Find where the given text appears and provide that cell's center as (x, y) coordinate. 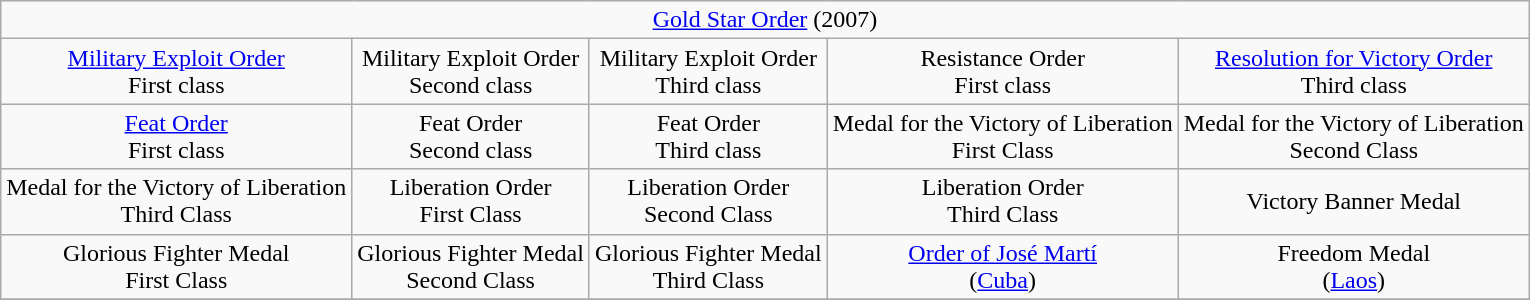
Medal for the Victory of LiberationSecond Class (1354, 136)
Military Exploit OrderThird class (708, 72)
Victory Banner Medal (1354, 202)
Military Exploit OrderSecond class (471, 72)
Gold Star Order (2007) (766, 20)
Glorious Fighter MedalFirst Class (176, 266)
Glorious Fighter MedalThird Class (708, 266)
Military Exploit OrderFirst class (176, 72)
Glorious Fighter MedalSecond Class (471, 266)
Freedom Medal(Laos) (1354, 266)
Liberation OrderFirst Class (471, 202)
Liberation OrderThird Class (1002, 202)
Feat OrderFirst class (176, 136)
Feat OrderSecond class (471, 136)
Order of José Martí(Cuba) (1002, 266)
Resolution for Victory OrderThird class (1354, 72)
Resistance OrderFirst class (1002, 72)
Medal for the Victory of LiberationFirst Class (1002, 136)
Feat OrderThird class (708, 136)
Medal for the Victory of LiberationThird Class (176, 202)
Liberation OrderSecond Class (708, 202)
